Return [x, y] of the center of cell containing provided text 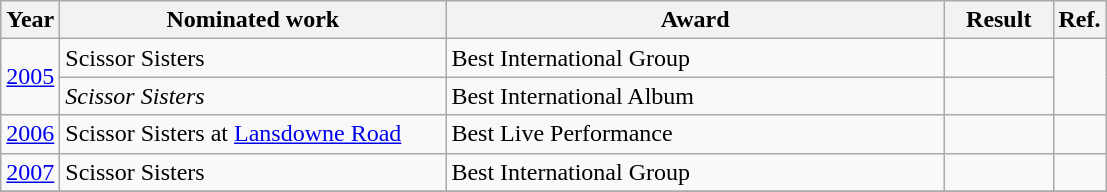
Scissor Sisters at Lansdowne Road [253, 134]
Award [696, 20]
Nominated work [253, 20]
Best Live Performance [696, 134]
2007 [30, 172]
Best International Album [696, 96]
Year [30, 20]
2005 [30, 77]
Result [998, 20]
Ref. [1080, 20]
2006 [30, 134]
